Scan for the cell matching the given text and deliver its [X, Y] coordinate at center. 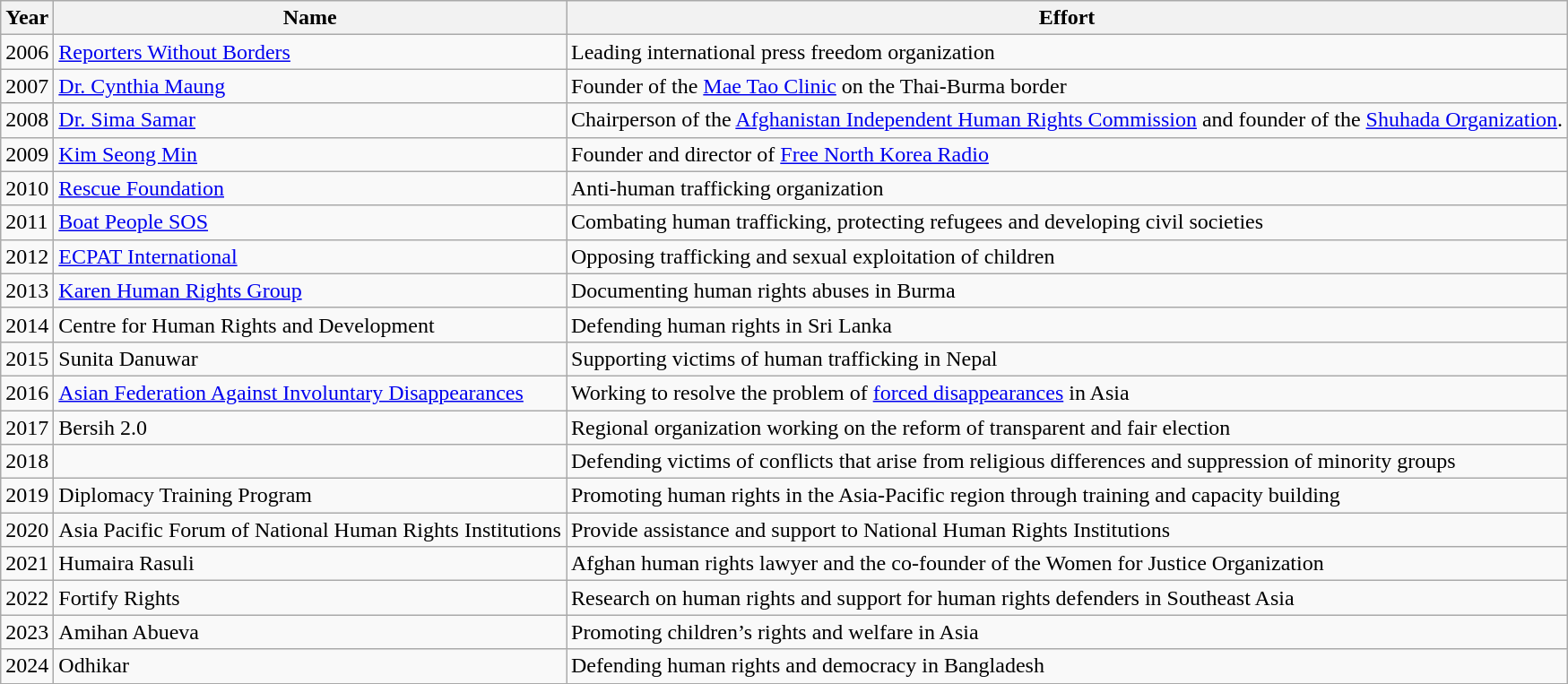
Fortify Rights [310, 598]
Research on human rights and support for human rights defenders in Southeast Asia [1067, 598]
Bersih 2.0 [310, 428]
Chairperson of the Afghanistan Independent Human Rights Commission and founder of the Shuhada Organization. [1067, 120]
2007 [27, 86]
Rescue Foundation [310, 188]
Defending victims of conflicts that arise from religious differences and suppression of minority groups [1067, 462]
Provide assistance and support to National Human Rights Institutions [1067, 530]
2011 [27, 222]
Defending human rights in Sri Lanka [1067, 325]
2019 [27, 496]
2021 [27, 564]
2018 [27, 462]
Leading international press freedom organization [1067, 52]
ECPAT International [310, 256]
Diplomacy Training Program [310, 496]
Odhikar [310, 666]
Name [310, 18]
Centre for Human Rights and Development [310, 325]
Karen Human Rights Group [310, 290]
Sunita Danuwar [310, 359]
Regional organization working on the reform of transparent and fair election [1067, 428]
2014 [27, 325]
2015 [27, 359]
Effort [1067, 18]
Founder and director of Free North Korea Radio [1067, 154]
Defending human rights and democracy in Bangladesh [1067, 666]
Supporting victims of human trafficking in Nepal [1067, 359]
Dr. Sima Samar [310, 120]
2008 [27, 120]
Dr. Cynthia Maung [310, 86]
Amihan Abueva [310, 632]
2006 [27, 52]
Combating human trafficking, protecting refugees and developing civil societies [1067, 222]
Asian Federation Against Involuntary Disappearances [310, 393]
Documenting human rights abuses in Burma [1067, 290]
Founder of the Mae Tao Clinic on the Thai-Burma border [1067, 86]
Afghan human rights lawyer and the co-founder of the Women for Justice Organization [1067, 564]
2012 [27, 256]
Reporters Without Borders [310, 52]
Anti-human trafficking organization [1067, 188]
Kim Seong Min [310, 154]
2022 [27, 598]
Promoting children’s rights and welfare in Asia [1067, 632]
Opposing trafficking and sexual exploitation of children [1067, 256]
2013 [27, 290]
2020 [27, 530]
2009 [27, 154]
Year [27, 18]
Humaira Rasuli [310, 564]
2010 [27, 188]
Boat People SOS [310, 222]
Asia Pacific Forum of National Human Rights Institutions [310, 530]
Promoting human rights in the Asia-Pacific region through training and capacity building [1067, 496]
2024 [27, 666]
2023 [27, 632]
Working to resolve the problem of forced disappearances in Asia [1067, 393]
2017 [27, 428]
2016 [27, 393]
